Scan for the cell matching the given text and deliver its [x, y] coordinate at center. 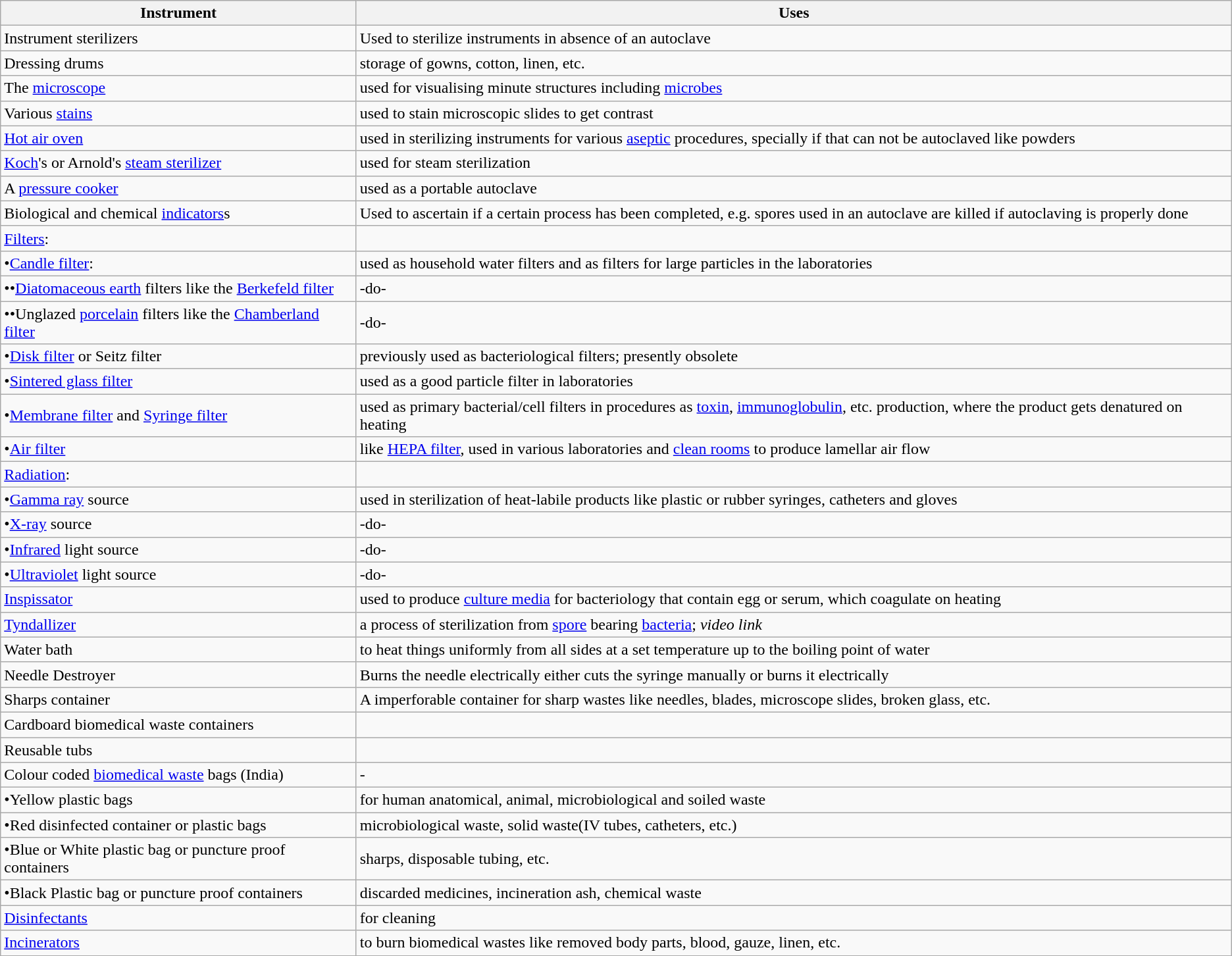
A pressure cooker [178, 188]
Used to sterilize instruments in absence of an autoclave [794, 38]
like HEPA filter, used in various laboratories and clean rooms to produce lamellar air flow [794, 449]
•Black Plastic bag or puncture proof containers [178, 893]
microbiological waste, solid waste(IV tubes, catheters, etc.) [794, 825]
•Candle filter: [178, 263]
previously used as bacteriological filters; presently obsolete [794, 357]
Hot air oven [178, 138]
storage of gowns, cotton, linen, etc. [794, 63]
used as household water filters and as filters for large particles in the laboratories [794, 263]
used as primary bacterial/cell filters in procedures as toxin, immunoglobulin, etc. production, where the product gets denatured on heating [794, 416]
•Yellow plastic bags [178, 800]
- [794, 775]
•Sintered glass filter [178, 382]
used in sterilizing instruments for various aseptic procedures, specially if that can not be autoclaved like powders [794, 138]
Instrument sterilizers [178, 38]
used for visualising minute structures including microbes [794, 88]
sharps, disposable tubing, etc. [794, 859]
for cleaning [794, 918]
Tyndallizer [178, 624]
Koch's or Arnold's steam sterilizer [178, 163]
•Air filter [178, 449]
discarded medicines, incineration ash, chemical waste [794, 893]
Colour coded biomedical waste bags (India) [178, 775]
The microscope [178, 88]
•Disk filter or Seitz filter [178, 357]
•Blue or White plastic bag or puncture proof containers [178, 859]
used in sterilization of heat-labile products like plastic or rubber syringes, catheters and gloves [794, 499]
Used to ascertain if a certain process has been completed, e.g. spores used in an autoclave are killed if autoclaving is properly done [794, 213]
Filters: [178, 238]
•Ultraviolet light source [178, 574]
Dressing drums [178, 63]
A imperforable container for sharp wastes like needles, blades, microscope slides, broken glass, etc. [794, 699]
•Gamma ray source [178, 499]
Disinfectants [178, 918]
Needle Destroyer [178, 674]
to burn biomedical wastes like removed body parts, blood, gauze, linen, etc. [794, 943]
used to produce culture media for bacteriology that contain egg or serum, which coagulate on heating [794, 599]
•Membrane filter and Syringe filter [178, 416]
••Diatomaceous earth filters like the Berkefeld filter [178, 288]
•X-ray source [178, 524]
Inspissator [178, 599]
a process of sterilization from spore bearing bacteria; video link [794, 624]
used to stain microscopic slides to get contrast [794, 113]
Incinerators [178, 943]
Burns the needle electrically either cuts the syringe manually or burns it electrically [794, 674]
to heat things uniformly from all sides at a set temperature up to the boiling point of water [794, 649]
for human anatomical, animal, microbiological and soiled waste [794, 800]
used for steam sterilization [794, 163]
Uses [794, 13]
Water bath [178, 649]
Instrument [178, 13]
used as a portable autoclave [794, 188]
•Red disinfected container or plastic bags [178, 825]
Radiation: [178, 474]
•Infrared light source [178, 549]
Various stains [178, 113]
Sharps container [178, 699]
used as a good particle filter in laboratories [794, 382]
Cardboard biomedical waste containers [178, 724]
Biological and chemical indicatorss [178, 213]
••Unglazed porcelain filters like the Chamberland filter [178, 322]
Reusable tubs [178, 749]
